Identify which cell holds the provided text, then report its (x, y) central coordinate. 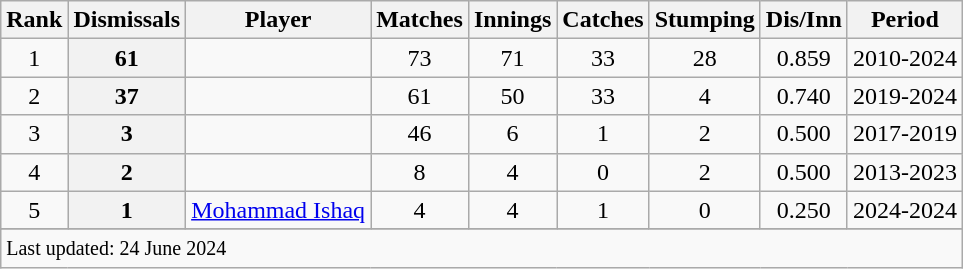
Dismissals (127, 20)
71 (512, 58)
Dis/Inn (804, 20)
5 (34, 210)
37 (127, 96)
2024-2024 (904, 210)
8 (420, 172)
50 (512, 96)
28 (704, 58)
0.859 (804, 58)
Innings (512, 20)
73 (420, 58)
Last updated: 24 June 2024 (482, 248)
Catches (603, 20)
2013-2023 (904, 172)
Rank (34, 20)
2019-2024 (904, 96)
0.740 (804, 96)
46 (420, 134)
2010-2024 (904, 58)
Player (278, 20)
Mohammad Ishaq (278, 210)
2017-2019 (904, 134)
0.250 (804, 210)
Stumping (704, 20)
Period (904, 20)
Matches (420, 20)
6 (512, 134)
